Detect which cell encompasses the target text, then output its [x, y] center coordinate. 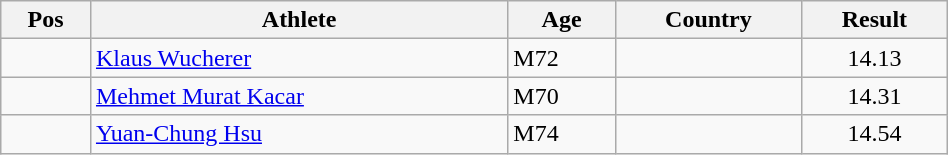
14.13 [875, 58]
Mehmet Murat Kacar [298, 96]
Klaus Wucherer [298, 58]
M70 [562, 96]
M74 [562, 134]
Athlete [298, 20]
M72 [562, 58]
Result [875, 20]
Yuan-Chung Hsu [298, 134]
14.54 [875, 134]
Pos [46, 20]
14.31 [875, 96]
Country [708, 20]
Age [562, 20]
